Locate the cell with the specified text and output its (X, Y) center coordinate. 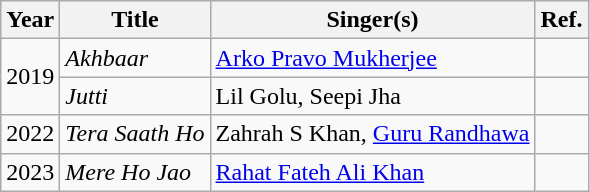
2019 (30, 77)
Jutti (135, 96)
Title (135, 20)
Year (30, 20)
Rahat Fateh Ali Khan (372, 172)
Lil Golu, Seepi Jha (372, 96)
2022 (30, 134)
Singer(s) (372, 20)
Akhbaar (135, 58)
Tera Saath Ho (135, 134)
Arko Pravo Mukherjee (372, 58)
Mere Ho Jao (135, 172)
Ref. (562, 20)
2023 (30, 172)
Zahrah S Khan, Guru Randhawa (372, 134)
